Find where the given text appears and provide that cell's center as [X, Y] coordinate. 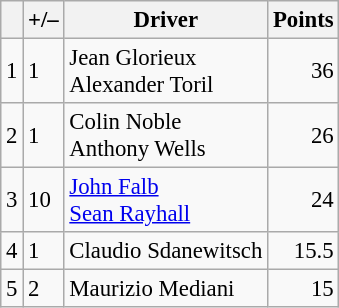
Jean Glorieux Alexander Toril [166, 72]
36 [304, 72]
Claudio Sdanewitsch [166, 251]
+/– [44, 20]
15.5 [304, 251]
26 [304, 136]
Driver [166, 20]
John Falb Sean Rayhall [166, 200]
Maurizio Mediani [166, 289]
Colin Noble Anthony Wells [166, 136]
15 [304, 289]
3 [12, 200]
10 [44, 200]
24 [304, 200]
5 [12, 289]
4 [12, 251]
Points [304, 20]
